Determine the [X, Y] coordinate at the center of the cell enclosing the given text.  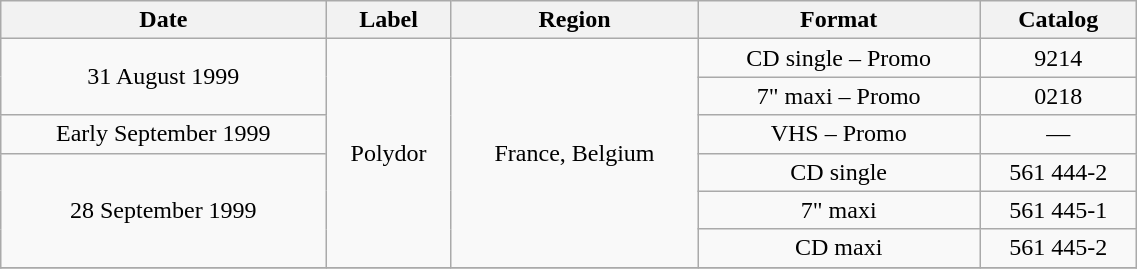
31 August 1999 [164, 77]
CD maxi [839, 248]
561 445-2 [1058, 248]
561 445-1 [1058, 210]
France, Belgium [574, 153]
0218 [1058, 96]
— [1058, 134]
Catalog [1058, 20]
CD single [839, 172]
CD single – Promo [839, 58]
Date [164, 20]
561 444-2 [1058, 172]
9214 [1058, 58]
Region [574, 20]
Format [839, 20]
Polydor [388, 153]
VHS – Promo [839, 134]
28 September 1999 [164, 210]
7" maxi – Promo [839, 96]
Label [388, 20]
Early September 1999 [164, 134]
7" maxi [839, 210]
